Capture the cell that displays the provided text and extract its (x, y) central coordinate. 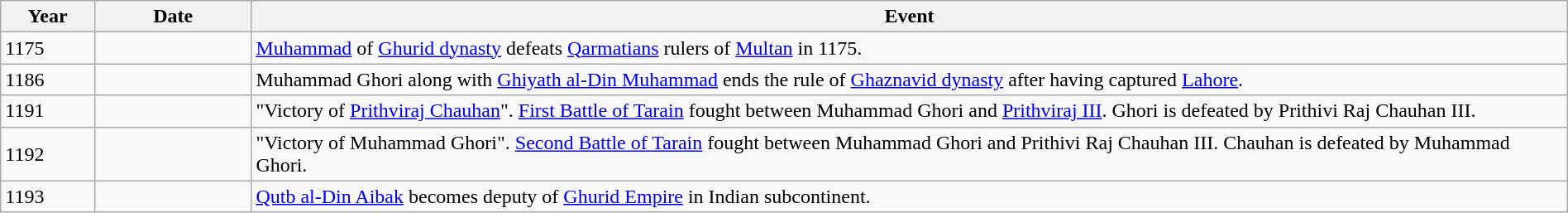
Date (172, 17)
Muhammad Ghori along with Ghiyath al-Din Muhammad ends the rule of Ghaznavid dynasty after having captured Lahore. (910, 80)
1193 (48, 196)
1175 (48, 48)
1192 (48, 154)
Event (910, 17)
Muhammad of Ghurid dynasty defeats Qarmatians rulers of Multan in 1175. (910, 48)
1191 (48, 111)
Qutb al-Din Aibak becomes deputy of Ghurid Empire in Indian subcontinent. (910, 196)
Year (48, 17)
1186 (48, 80)
